Output the (x, y) coordinate of the center of the cell containing the given text.  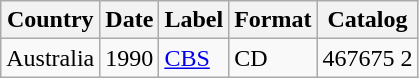
CD (273, 58)
Format (273, 20)
Catalog (368, 20)
467675 2 (368, 58)
Australia (50, 58)
1990 (130, 58)
Date (130, 20)
CBS (194, 58)
Country (50, 20)
Label (194, 20)
